Provide the (x, y) coordinate of the cell's center where the given text is located.  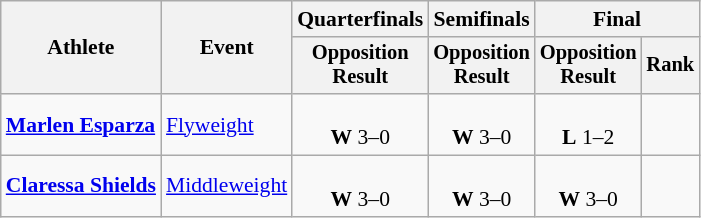
Final (617, 19)
L 1–2 (588, 124)
Marlen Esparza (81, 124)
Rank (670, 66)
Quarterfinals (360, 19)
Semifinals (482, 19)
Flyweight (226, 124)
Middleweight (226, 186)
Athlete (81, 48)
Event (226, 48)
Claressa Shields (81, 186)
